Output the [x, y] coordinate of the center of the cell containing the given text.  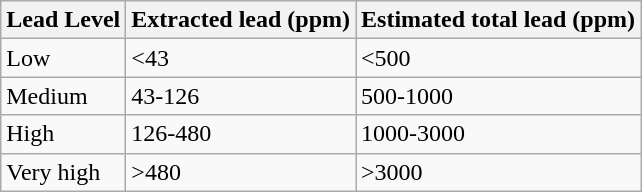
126-480 [241, 134]
High [64, 134]
>3000 [498, 172]
500-1000 [498, 96]
Lead Level [64, 20]
Low [64, 58]
Very high [64, 172]
Extracted lead (ppm) [241, 20]
<43 [241, 58]
Medium [64, 96]
>480 [241, 172]
<500 [498, 58]
Estimated total lead (ppm) [498, 20]
43-126 [241, 96]
1000-3000 [498, 134]
